Extract the (X, Y) coordinate from the center of the cell holding the provided text.  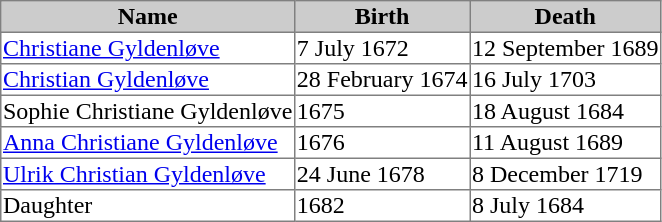
8 July 1684 (566, 206)
1682 (382, 206)
18 August 1684 (566, 111)
8 December 1719 (566, 174)
11 August 1689 (566, 143)
Sophie Christiane Gyldenløve (148, 111)
Birth (382, 17)
Anna Christiane Gyldenløve (148, 143)
16 July 1703 (566, 80)
24 June 1678 (382, 174)
Death (566, 17)
1676 (382, 143)
1675 (382, 111)
Christian Gyldenløve (148, 80)
28 February 1674 (382, 80)
Christiane Gyldenløve (148, 48)
Name (148, 17)
7 July 1672 (382, 48)
12 September 1689 (566, 48)
Ulrik Christian Gyldenløve (148, 174)
Daughter (148, 206)
